From the cell containing the given text, extract its center point as [X, Y] coordinate. 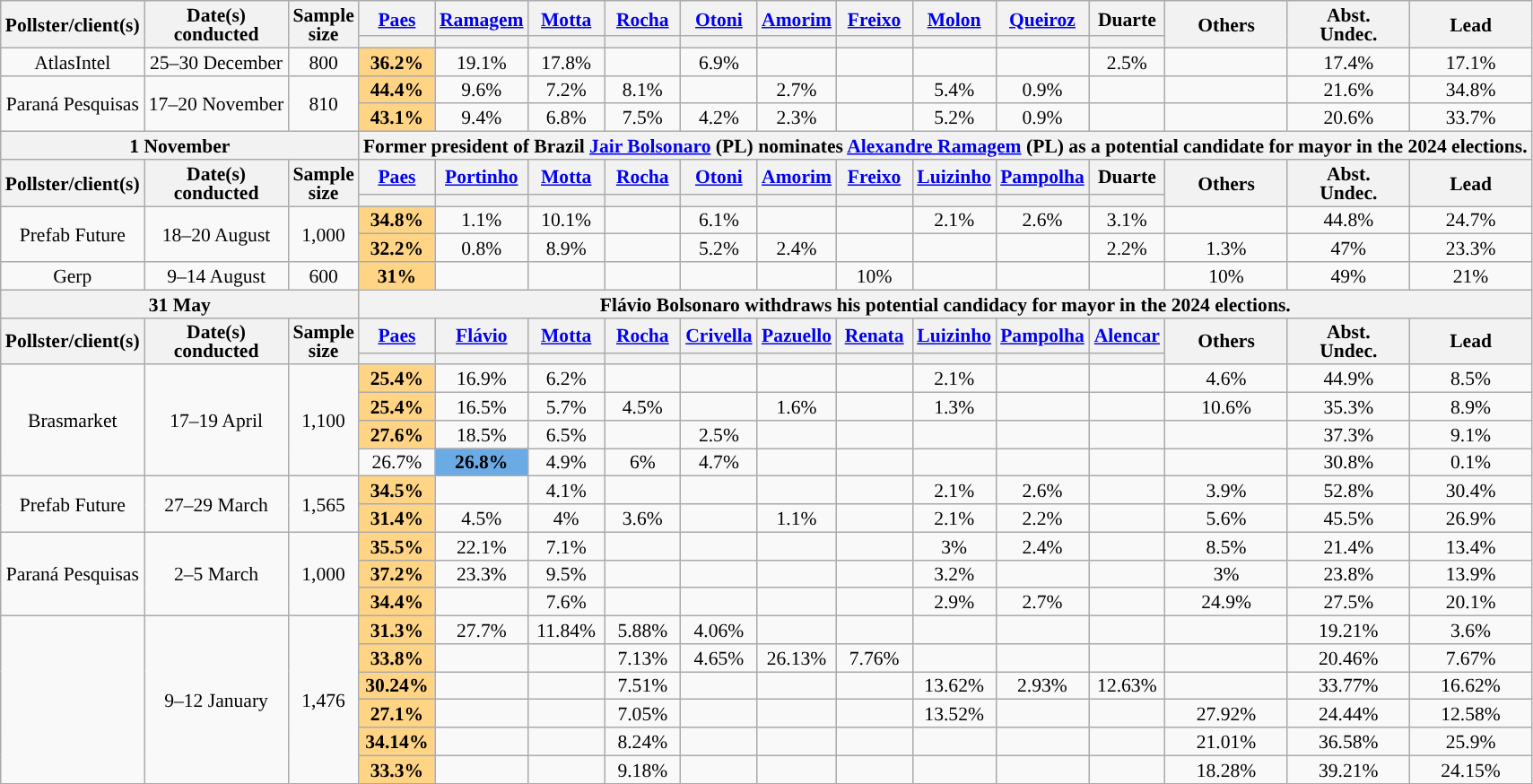
52.8% [1348, 490]
25–30 December [217, 61]
27–29 March [217, 504]
30.8% [1348, 463]
19.21% [1348, 630]
17.8% [567, 61]
47% [1348, 248]
36.2% [396, 61]
9.1% [1470, 434]
Portinho [482, 178]
34.14% [396, 741]
32.2% [396, 248]
0.1% [1470, 463]
0.8% [482, 248]
Former president of Brazil Jair Bolsonaro (PL) nominates Alexandre Ramagem (PL) as a potential candidate for mayor in the 2024 elections. [945, 145]
Renata [874, 335]
Flávio Bolsonaro withdraws his potential candidacy for mayor in the 2024 elections. [945, 303]
7.13% [642, 658]
24.15% [1470, 770]
9.5% [567, 574]
23.8% [1348, 574]
Ramagem [482, 18]
9–12 January [217, 700]
810 [323, 103]
44.9% [1348, 379]
6.8% [567, 118]
4.6% [1226, 379]
44.4% [396, 90]
20.46% [1348, 658]
4.65% [719, 658]
1,565 [323, 504]
1,476 [323, 700]
17–20 November [217, 103]
17.4% [1348, 61]
35.3% [1348, 407]
7.51% [642, 685]
37.2% [396, 574]
7.5% [642, 118]
18–20 August [217, 234]
13.4% [1470, 545]
2.3% [797, 118]
21.6% [1348, 90]
43.1% [396, 118]
Crivella [719, 335]
21.01% [1226, 741]
17–19 April [217, 421]
30.4% [1470, 490]
31.4% [396, 518]
26.8% [482, 463]
Alencar [1127, 335]
9.6% [482, 90]
31.3% [396, 630]
27.92% [1226, 714]
11.84% [567, 630]
4.06% [719, 630]
18.28% [1226, 770]
22.1% [482, 545]
9–14 August [217, 276]
9.4% [482, 118]
4.2% [719, 118]
1 November [179, 145]
7.6% [567, 603]
33.3% [396, 770]
8.1% [642, 90]
25.9% [1470, 741]
12.63% [1127, 685]
7.76% [874, 658]
35.5% [396, 545]
20.1% [1470, 603]
36.58% [1348, 741]
27.5% [1348, 603]
34.4% [396, 603]
20.6% [1348, 118]
31 May [179, 303]
Gerp [73, 276]
24.9% [1226, 603]
13.62% [954, 685]
21.4% [1348, 545]
33.7% [1470, 118]
6.5% [567, 434]
30.24% [396, 685]
8.24% [642, 741]
10.1% [567, 221]
Queiroz [1042, 18]
2–5 March [217, 574]
10.6% [1226, 407]
5.6% [1226, 518]
9.18% [642, 770]
7.67% [1470, 658]
800 [323, 61]
4.9% [567, 463]
6% [642, 463]
21% [1470, 276]
49% [1348, 276]
26.13% [797, 658]
16.9% [482, 379]
27.7% [482, 630]
5.88% [642, 630]
7.05% [642, 714]
16.62% [1470, 685]
16.5% [482, 407]
4.1% [567, 490]
45.5% [1348, 518]
13.52% [954, 714]
Brasmarket [73, 421]
12.58% [1470, 714]
6.2% [567, 379]
600 [323, 276]
3.2% [954, 574]
7.2% [567, 90]
Pazuello [797, 335]
5.7% [567, 407]
Flávio [482, 335]
18.5% [482, 434]
1.6% [797, 407]
44.8% [1348, 221]
2.9% [954, 603]
27.1% [396, 714]
3.9% [1226, 490]
13.9% [1470, 574]
Molon [954, 18]
3.1% [1127, 221]
24.7% [1470, 221]
5.4% [954, 90]
24.44% [1348, 714]
7.1% [567, 545]
6.9% [719, 61]
31% [396, 276]
39.21% [1348, 770]
4% [567, 518]
26.7% [396, 463]
33.77% [1348, 685]
2.93% [1042, 685]
1,100 [323, 421]
6.1% [719, 221]
AtlasIntel [73, 61]
27.6% [396, 434]
37.3% [1348, 434]
26.9% [1470, 518]
17.1% [1470, 61]
19.1% [482, 61]
33.8% [396, 658]
4.7% [719, 463]
34.5% [396, 490]
